Locate the cell with the specified text and output its [x, y] center coordinate. 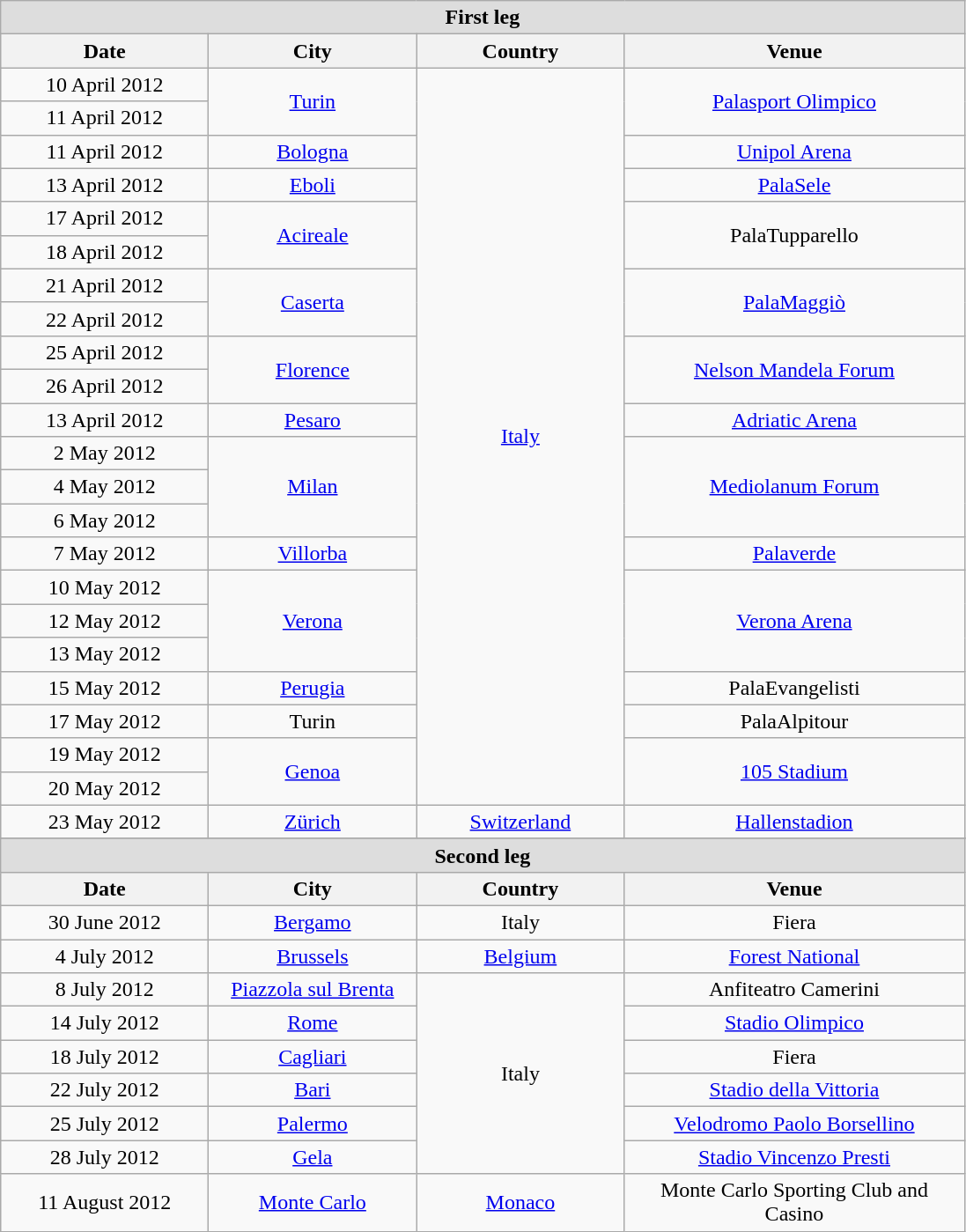
26 April 2012 [105, 386]
Perugia [313, 688]
18 July 2012 [105, 1057]
Second leg [483, 855]
Anfiteatro Camerini [794, 990]
23 May 2012 [105, 822]
Bologna [313, 151]
22 April 2012 [105, 319]
Forest National [794, 955]
22 July 2012 [105, 1090]
Rome [313, 1023]
Palasport Olimpico [794, 101]
14 July 2012 [105, 1023]
Adriatic Arena [794, 420]
11 August 2012 [105, 1203]
15 May 2012 [105, 688]
25 July 2012 [105, 1124]
Brussels [313, 955]
30 June 2012 [105, 922]
10 May 2012 [105, 587]
Palaverde [794, 554]
12 May 2012 [105, 621]
4 May 2012 [105, 487]
21 April 2012 [105, 285]
PalaMaggiò [794, 302]
PalaAlpitour [794, 721]
First leg [483, 18]
Belgium [520, 955]
Genoa [313, 771]
Eboli [313, 185]
10 April 2012 [105, 85]
Monaco [520, 1203]
7 May 2012 [105, 554]
Verona Arena [794, 621]
Stadio della Vittoria [794, 1090]
Stadio Vincenzo Presti [794, 1157]
8 July 2012 [105, 990]
25 April 2012 [105, 352]
Florence [313, 369]
105 Stadium [794, 771]
Hallenstadion [794, 822]
Nelson Mandela Forum [794, 369]
18 April 2012 [105, 252]
Switzerland [520, 822]
17 April 2012 [105, 218]
2 May 2012 [105, 454]
19 May 2012 [105, 755]
Stadio Olimpico [794, 1023]
Gela [313, 1157]
28 July 2012 [105, 1157]
Cagliari [313, 1057]
4 July 2012 [105, 955]
Monte Carlo Sporting Club and Casino [794, 1203]
PalaEvangelisti [794, 688]
PalaTupparello [794, 235]
Zürich [313, 822]
Pesaro [313, 420]
Velodromo Paolo Borsellino [794, 1124]
Bari [313, 1090]
PalaSele [794, 185]
13 May 2012 [105, 654]
17 May 2012 [105, 721]
Monte Carlo [313, 1203]
Verona [313, 621]
Milan [313, 487]
Bergamo [313, 922]
Unipol Arena [794, 151]
Acireale [313, 235]
Piazzola sul Brenta [313, 990]
Villorba [313, 554]
Mediolanum Forum [794, 487]
20 May 2012 [105, 788]
Palermo [313, 1124]
6 May 2012 [105, 520]
Caserta [313, 302]
